Return the (X, Y) coordinate for the center point of the cell that contains the specified text.  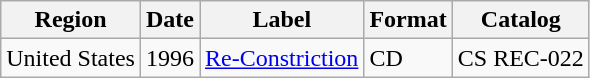
Region (71, 20)
1996 (170, 58)
Date (170, 20)
CD (408, 58)
Format (408, 20)
CS REC-022 (520, 58)
Label (282, 20)
United States (71, 58)
Catalog (520, 20)
Re-Constriction (282, 58)
